Provide the (x, y) coordinate of the cell's center where the given text is located.  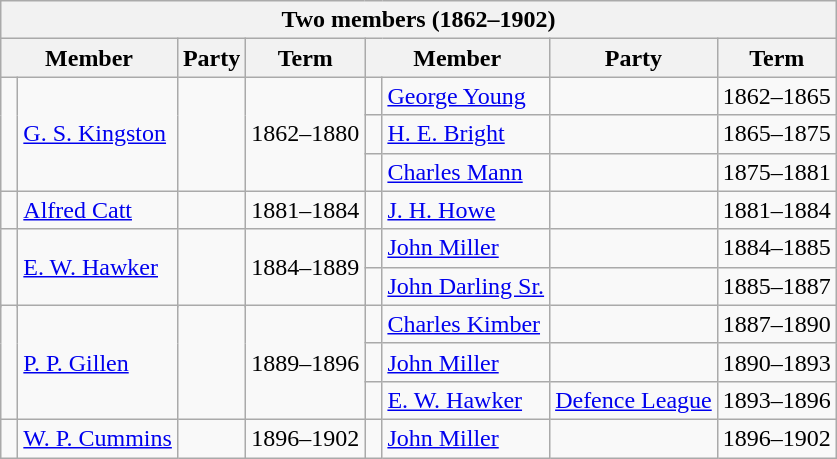
1875–1881 (776, 172)
1893–1896 (776, 400)
G. S. Kingston (98, 134)
John Darling Sr. (466, 286)
1885–1887 (776, 286)
1884–1889 (306, 267)
1884–1885 (776, 248)
1890–1893 (776, 362)
Alfred Catt (98, 210)
George Young (466, 96)
P. P. Gillen (98, 362)
J. H. Howe (466, 210)
Charles Mann (466, 172)
Two members (1862–1902) (419, 20)
1887–1890 (776, 324)
H. E. Bright (466, 134)
W. P. Cummins (98, 438)
Charles Kimber (466, 324)
1862–1865 (776, 96)
Defence League (634, 400)
1889–1896 (306, 362)
1862–1880 (306, 134)
1865–1875 (776, 134)
